Extract the (X, Y) coordinate from the center of the cell holding the provided text.  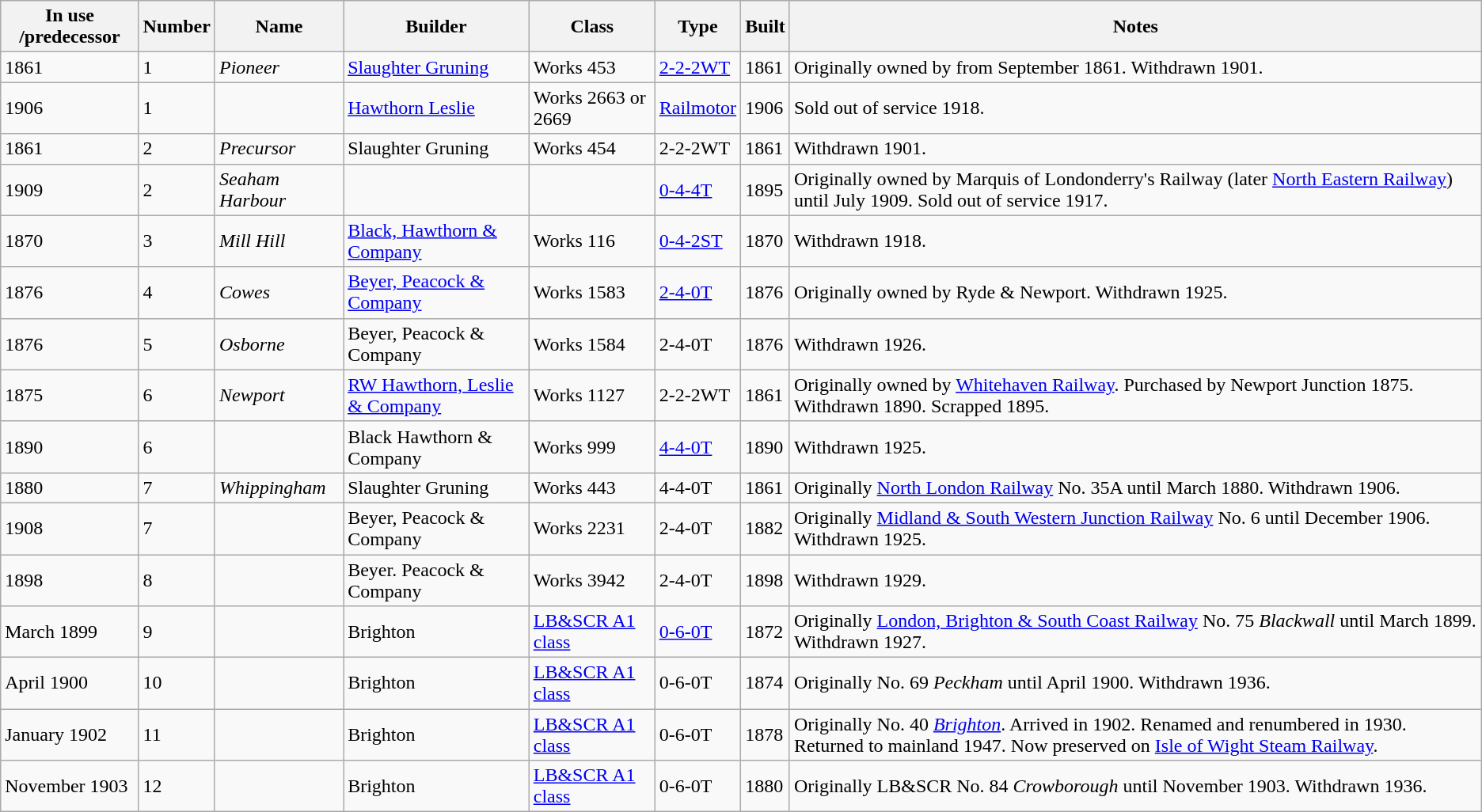
Withdrawn 1925. (1135, 446)
Precursor (279, 149)
Works 116 (592, 241)
1875 (70, 396)
4 (177, 293)
10 (177, 684)
3 (177, 241)
Originally owned by Marquis of Londonderry's Railway (later North Eastern Railway) until July 1909. Sold out of service 1917. (1135, 190)
1895 (766, 190)
8 (177, 579)
Originally Midland & South Western Junction Railway No. 6 until December 1906. Withdrawn 1925. (1135, 529)
RW Hawthorn, Leslie & Company (437, 396)
Originally LB&SCR No. 84 Crowborough until November 1903. Withdrawn 1936. (1135, 787)
Pioneer (279, 67)
1874 (766, 684)
Cowes (279, 293)
Osborne (279, 343)
Withdrawn 1929. (1135, 579)
Originally owned by Whitehaven Railway. Purchased by Newport Junction 1875. Withdrawn 1890. Scrapped 1895. (1135, 396)
Works 453 (592, 67)
Works 1127 (592, 396)
Works 443 (592, 488)
Hawthorn Leslie (437, 108)
Works 1583 (592, 293)
1908 (70, 529)
November 1903 (70, 787)
Originally No. 40 Brighton. Arrived in 1902. Renamed and renumbered in 1930. Returned to mainland 1947. Now preserved on Isle of Wight Steam Railway. (1135, 734)
Withdrawn 1901. (1135, 149)
Railmotor (697, 108)
Sold out of service 1918. (1135, 108)
Withdrawn 1918. (1135, 241)
Works 2231 (592, 529)
0-4-4T (697, 190)
Works 2663 or 2669 (592, 108)
Works 1584 (592, 343)
Mill Hill (279, 241)
1909 (70, 190)
11 (177, 734)
5 (177, 343)
Name (279, 27)
Built (766, 27)
Withdrawn 1926. (1135, 343)
Originally London, Brighton & South Coast Railway No. 75 Blackwall until March 1899. Withdrawn 1927. (1135, 632)
Builder (437, 27)
Type (697, 27)
0-4-2ST (697, 241)
Number (177, 27)
12 (177, 787)
Works 999 (592, 446)
Originally owned by from September 1861. Withdrawn 1901. (1135, 67)
Seaham Harbour (279, 190)
Notes (1135, 27)
Originally owned by Ryde & Newport. Withdrawn 1925. (1135, 293)
January 1902 (70, 734)
Newport (279, 396)
Whippingham (279, 488)
Class (592, 27)
Black Hawthorn & Company (437, 446)
1878 (766, 734)
April 1900 (70, 684)
Originally No. 69 Peckham until April 1900. Withdrawn 1936. (1135, 684)
Works 3942 (592, 579)
1882 (766, 529)
1872 (766, 632)
Black, Hawthorn & Company (437, 241)
Originally North London Railway No. 35A until March 1880. Withdrawn 1906. (1135, 488)
March 1899 (70, 632)
Beyer. Peacock & Company (437, 579)
In use /predecessor (70, 27)
9 (177, 632)
Works 454 (592, 149)
